Identify which cell holds the provided text, then report its (x, y) central coordinate. 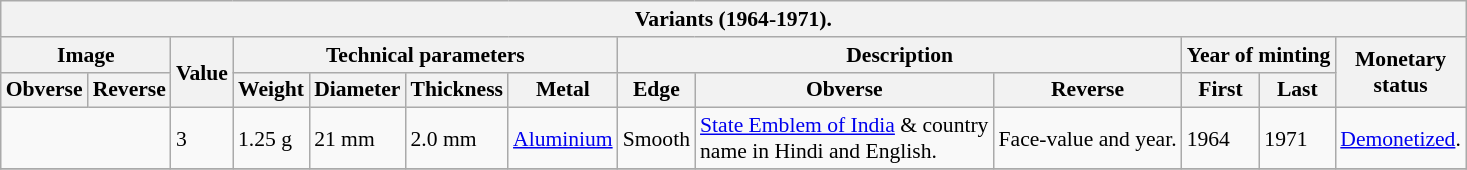
First (1221, 90)
Year of minting (1259, 55)
Technical parameters (426, 55)
Smooth (656, 138)
Last (1297, 90)
Weight (271, 90)
Aluminium (563, 138)
3 (202, 138)
Diameter (357, 90)
State Emblem of India & countryname in Hindi and English. (844, 138)
Description (900, 55)
Demonetized. (1400, 138)
2.0 mm (456, 138)
1964 (1221, 138)
Monetarystatus (1400, 72)
Image (86, 55)
Face-value and year. (1087, 138)
Variants (1964-1971). (734, 19)
Thickness (456, 90)
1.25 g (271, 138)
Edge (656, 90)
21 mm (357, 138)
Metal (563, 90)
Value (202, 72)
1971 (1297, 138)
